Extract the [X, Y] coordinate from the center of the cell holding the provided text.  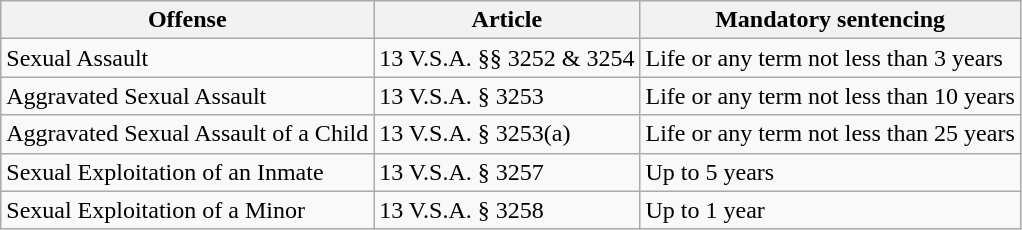
13 V.S.A. § 3253(a) [507, 134]
Life or any term not less than 10 years [830, 96]
Mandatory sentencing [830, 20]
Up to 5 years [830, 172]
13 V.S.A. § 3258 [507, 210]
Up to 1 year [830, 210]
Offense [188, 20]
13 V.S.A. §§ 3252 & 3254 [507, 58]
Life or any term not less than 25 years [830, 134]
Life or any term not less than 3 years [830, 58]
Sexual Exploitation of a Minor [188, 210]
Aggravated Sexual Assault [188, 96]
13 V.S.A. § 3257 [507, 172]
Sexual Exploitation of an Inmate [188, 172]
Article [507, 20]
Aggravated Sexual Assault of a Child [188, 134]
13 V.S.A. § 3253 [507, 96]
Sexual Assault [188, 58]
